For the text-containing cell, return its midpoint in (x, y) coordinate format. 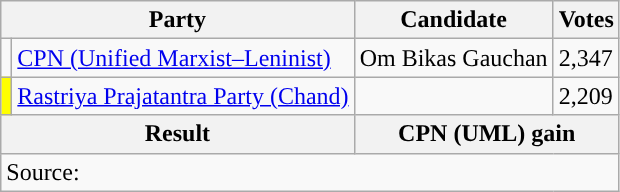
Om Bikas Gauchan (454, 58)
Party (178, 20)
2,209 (586, 96)
CPN (Unified Marxist–Leninist) (183, 58)
Rastriya Prajatantra Party (Chand) (183, 96)
CPN (UML) gain (486, 134)
Candidate (454, 20)
Votes (586, 20)
Source: (310, 172)
Result (178, 134)
2,347 (586, 58)
